From the cell containing the given text, extract its center point as (X, Y) coordinate. 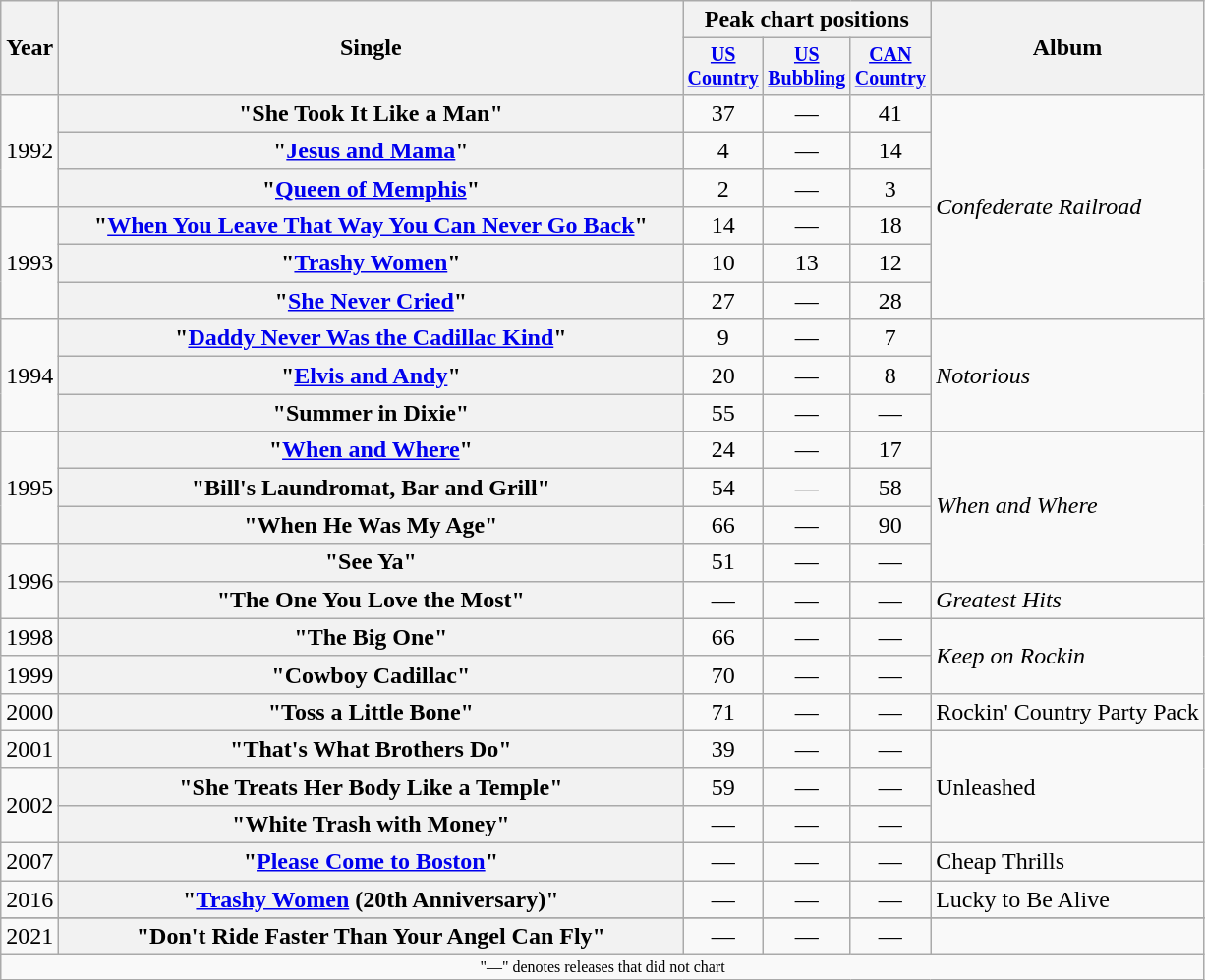
"Daddy Never Was the Cadillac Kind" (372, 338)
US Bubbling (807, 67)
"Queen of Memphis" (372, 188)
Keep on Rockin (1067, 656)
1992 (29, 150)
Unleashed (1067, 786)
1999 (29, 674)
Lucky to Be Alive (1067, 899)
2016 (29, 899)
"White Trash with Money" (372, 824)
2 (723, 188)
37 (723, 113)
CAN Country (890, 67)
Cheap Thrills (1067, 862)
7 (890, 338)
"Trashy Women (20th Anniversary)" (372, 899)
51 (723, 562)
28 (890, 301)
24 (723, 450)
8 (890, 375)
"She Never Cried" (372, 301)
17 (890, 450)
"Summer in Dixie" (372, 413)
41 (890, 113)
Rockin' Country Party Pack (1067, 712)
Notorious (1067, 375)
1995 (29, 488)
"Trashy Women" (372, 263)
Year (29, 48)
1993 (29, 262)
2002 (29, 805)
27 (723, 301)
12 (890, 263)
2000 (29, 712)
Single (372, 48)
US Country (723, 67)
When and Where (1067, 506)
"Cowboy Cadillac" (372, 674)
3 (890, 188)
1994 (29, 375)
39 (723, 749)
"When and Where" (372, 450)
54 (723, 488)
2007 (29, 862)
59 (723, 786)
"See Ya" (372, 562)
"When You Leave That Way You Can Never Go Back" (372, 225)
9 (723, 338)
70 (723, 674)
"Don't Ride Faster Than Your Angel Can Fly" (372, 937)
1996 (29, 581)
55 (723, 413)
10 (723, 263)
"That's What Brothers Do" (372, 749)
"When He Was My Age" (372, 525)
"Please Come to Boston" (372, 862)
2001 (29, 749)
18 (890, 225)
Peak chart positions (807, 20)
"She Treats Her Body Like a Temple" (372, 786)
"The One You Love the Most" (372, 600)
"Toss a Little Bone" (372, 712)
"She Took It Like a Man" (372, 113)
Album (1067, 48)
71 (723, 712)
1998 (29, 637)
20 (723, 375)
"The Big One" (372, 637)
58 (890, 488)
90 (890, 525)
4 (723, 150)
"—" denotes releases that did not chart (603, 967)
Confederate Railroad (1067, 206)
13 (807, 263)
"Elvis and Andy" (372, 375)
"Bill's Laundromat, Bar and Grill" (372, 488)
2021 (29, 937)
Greatest Hits (1067, 600)
"Jesus and Mama" (372, 150)
